Return the (x, y) coordinate for the center point of the cell that contains the specified text.  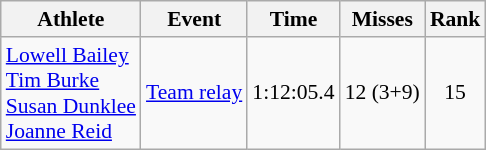
Rank (456, 19)
Team relay (194, 93)
Misses (382, 19)
15 (456, 93)
Event (194, 19)
1:12:05.4 (293, 93)
Time (293, 19)
Lowell BaileyTim BurkeSusan DunkleeJoanne Reid (71, 93)
12 (3+9) (382, 93)
Athlete (71, 19)
